Search for the cell housing the specified text and yield its (X, Y) center coordinate. 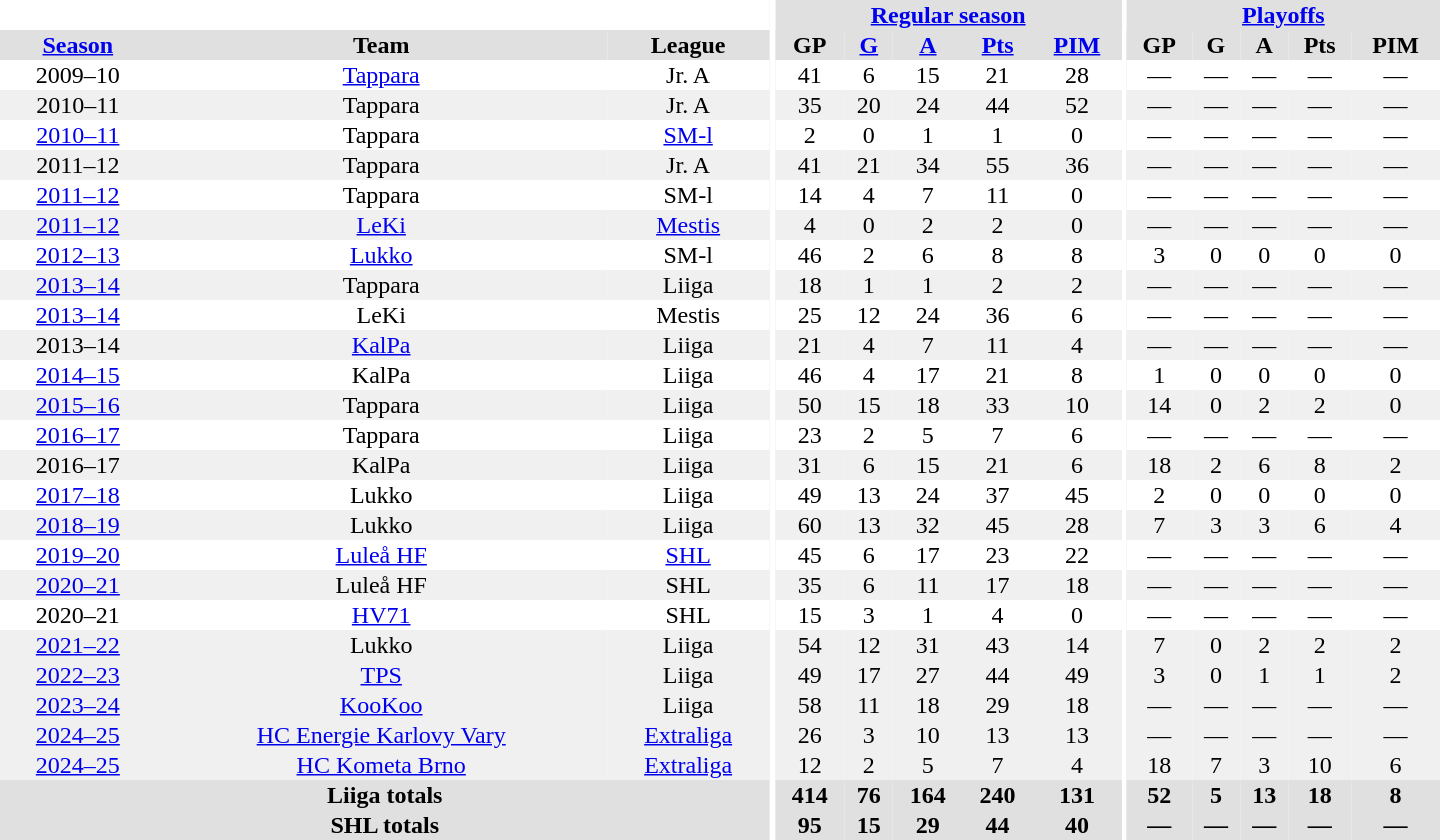
54 (810, 645)
43 (998, 645)
22 (1078, 555)
TPS (382, 675)
League (688, 45)
95 (810, 825)
414 (810, 795)
60 (810, 525)
HV71 (382, 615)
SHL totals (385, 825)
Liiga totals (385, 795)
34 (928, 165)
40 (1078, 825)
27 (928, 675)
25 (810, 315)
2014–15 (78, 375)
2017–18 (78, 495)
76 (869, 795)
58 (810, 705)
2021–22 (78, 645)
26 (810, 735)
50 (810, 405)
Team (382, 45)
20 (869, 105)
2023–24 (78, 705)
KooKoo (382, 705)
2018–19 (78, 525)
33 (998, 405)
2015–16 (78, 405)
Playoffs (1284, 15)
55 (998, 165)
164 (928, 795)
2012–13 (78, 255)
2019–20 (78, 555)
131 (1078, 795)
2009–10 (78, 75)
2022–23 (78, 675)
HC Kometa Brno (382, 765)
37 (998, 495)
240 (998, 795)
Regular season (948, 15)
Season (78, 45)
HC Energie Karlovy Vary (382, 735)
32 (928, 525)
